Extract the [x, y] coordinate from the center of the cell holding the provided text.  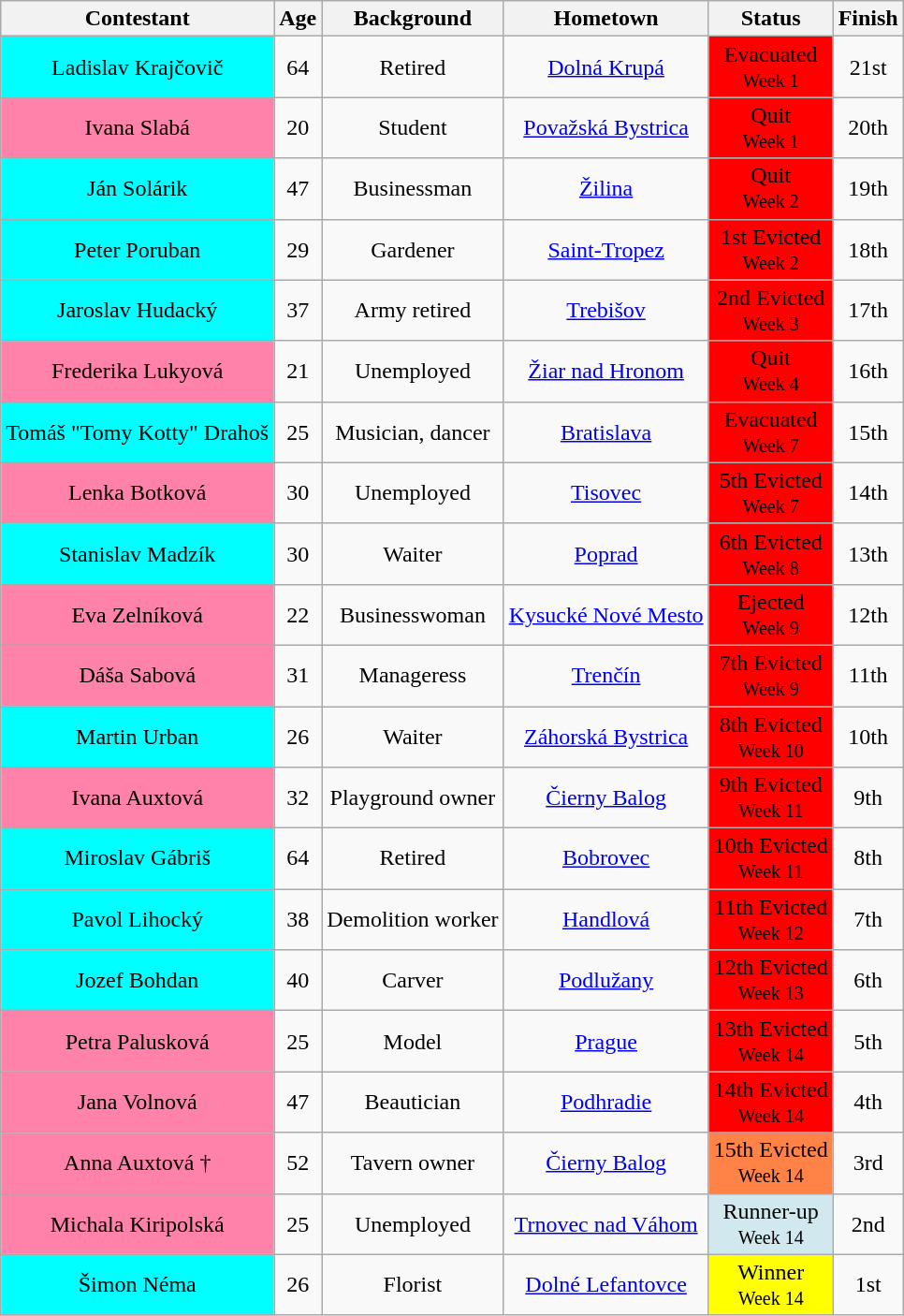
Finish [868, 19]
Army retired [413, 311]
Michala Kiripolská [138, 1224]
Trnovec nad Váhom [606, 1224]
Carver [413, 981]
Hometown [606, 19]
Jozef Bohdan [138, 981]
Tomáš "Tomy Kotty" Drahoš [138, 432]
Ján Solárik [138, 189]
Gardener [413, 249]
13th EvictedWeek 14 [771, 1041]
Bratislava [606, 432]
3rd [868, 1162]
Lenka Botková [138, 492]
Petra Palusková [138, 1041]
Dolná Krupá [606, 67]
40 [298, 981]
Dáša Sabová [138, 676]
Podlužany [606, 981]
Handlová [606, 919]
38 [298, 919]
Status [771, 19]
9th EvictedWeek 11 [771, 797]
Anna Auxtová † [138, 1162]
Manageress [413, 676]
Businesswoman [413, 614]
16th [868, 371]
37 [298, 311]
13th [868, 554]
14th [868, 492]
Student [413, 127]
Model [413, 1041]
5th EvictedWeek 7 [771, 492]
32 [298, 797]
Prague [606, 1041]
8th EvictedWeek 10 [771, 736]
7th [868, 919]
20th [868, 127]
1st [868, 1284]
QuitWeek 1 [771, 127]
Tavern owner [413, 1162]
QuitWeek 2 [771, 189]
6th [868, 981]
Contestant [138, 19]
Podhradie [606, 1103]
11th EvictedWeek 12 [771, 919]
Martin Urban [138, 736]
Saint-Tropez [606, 249]
Playground owner [413, 797]
Považská Bystrica [606, 127]
5th [868, 1041]
14th EvictedWeek 14 [771, 1103]
9th [868, 797]
Šimon Néma [138, 1284]
20 [298, 127]
11th [868, 676]
Runner-upWeek 14 [771, 1224]
1st EvictedWeek 2 [771, 249]
15th EvictedWeek 14 [771, 1162]
2nd EvictedWeek 3 [771, 311]
12th [868, 614]
4th [868, 1103]
Ivana Slabá [138, 127]
18th [868, 249]
12th EvictedWeek 13 [771, 981]
Jana Volnová [138, 1103]
Žilina [606, 189]
Jaroslav Hudacký [138, 311]
6th EvictedWeek 8 [771, 554]
31 [298, 676]
Ivana Auxtová [138, 797]
15th [868, 432]
Stanislav Madzík [138, 554]
17th [868, 311]
Musician, dancer [413, 432]
Žiar nad Hronom [606, 371]
10th EvictedWeek 11 [771, 859]
Miroslav Gábriš [138, 859]
Florist [413, 1284]
29 [298, 249]
21st [868, 67]
Tisovec [606, 492]
Peter Poruban [138, 249]
QuitWeek 4 [771, 371]
2nd [868, 1224]
21 [298, 371]
EjectedWeek 9 [771, 614]
Poprad [606, 554]
EvacuatedWeek 1 [771, 67]
Eva Zelníková [138, 614]
Trenčín [606, 676]
Frederika Lukyová [138, 371]
Winner Week 14 [771, 1284]
Dolné Lefantovce [606, 1284]
Demolition worker [413, 919]
Age [298, 19]
Kysucké Nové Mesto [606, 614]
Ladislav Krajčovič [138, 67]
22 [298, 614]
Pavol Lihocký [138, 919]
10th [868, 736]
19th [868, 189]
EvacuatedWeek 7 [771, 432]
Businessman [413, 189]
Beautician [413, 1103]
Trebišov [606, 311]
Záhorská Bystrica [606, 736]
7th EvictedWeek 9 [771, 676]
Background [413, 19]
8th [868, 859]
Bobrovec [606, 859]
52 [298, 1162]
